Return [x, y] of the center of cell containing provided text 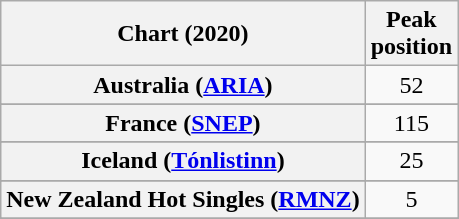
Chart (2020) [183, 34]
France (SNEP) [183, 123]
New Zealand Hot Singles (RMNZ) [183, 199]
Peakposition [411, 34]
115 [411, 123]
Australia (ARIA) [183, 85]
5 [411, 199]
25 [411, 161]
52 [411, 85]
Iceland (Tónlistinn) [183, 161]
